Extract the [x, y] coordinate from the center of the cell holding the provided text.  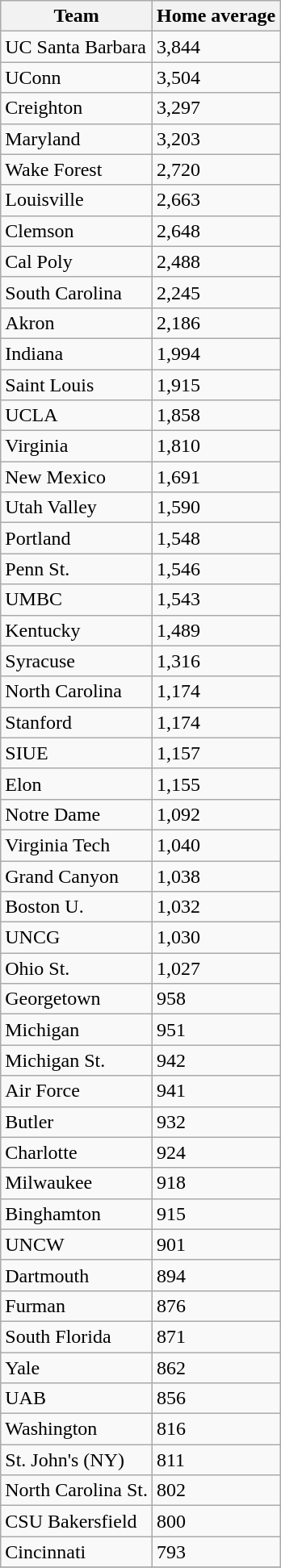
Furman [77, 1306]
1,543 [216, 600]
Louisville [77, 200]
941 [216, 1091]
2,648 [216, 231]
North Carolina [77, 692]
958 [216, 999]
951 [216, 1030]
Virginia [77, 446]
Team [77, 16]
UAB [77, 1399]
3,203 [216, 139]
862 [216, 1368]
Georgetown [77, 999]
1,316 [216, 661]
South Florida [77, 1336]
1,915 [216, 385]
Michigan [77, 1030]
Charlotte [77, 1152]
2,245 [216, 292]
1,590 [216, 508]
UMBC [77, 600]
2,488 [216, 261]
Yale [77, 1368]
918 [216, 1183]
UCLA [77, 416]
Elon [77, 784]
871 [216, 1336]
UC Santa Barbara [77, 47]
894 [216, 1275]
1,858 [216, 416]
Maryland [77, 139]
3,844 [216, 47]
1,040 [216, 845]
Saint Louis [77, 385]
793 [216, 1552]
Notre Dame [77, 814]
915 [216, 1214]
811 [216, 1460]
1,810 [216, 446]
Dartmouth [77, 1275]
Syracuse [77, 661]
2,186 [216, 323]
942 [216, 1060]
Home average [216, 16]
3,297 [216, 108]
1,994 [216, 353]
1,691 [216, 477]
Kentucky [77, 630]
1,489 [216, 630]
Washington [77, 1429]
Creighton [77, 108]
1,155 [216, 784]
816 [216, 1429]
Air Force [77, 1091]
800 [216, 1521]
856 [216, 1399]
Stanford [77, 722]
1,030 [216, 938]
901 [216, 1244]
South Carolina [77, 292]
UNCG [77, 938]
St. John's (NY) [77, 1460]
Cal Poly [77, 261]
Utah Valley [77, 508]
CSU Bakersfield [77, 1521]
1,027 [216, 968]
1,546 [216, 569]
924 [216, 1152]
Boston U. [77, 907]
Penn St. [77, 569]
876 [216, 1306]
SIUE [77, 753]
Akron [77, 323]
1,548 [216, 538]
UConn [77, 77]
Milwaukee [77, 1183]
Michigan St. [77, 1060]
1,157 [216, 753]
North Carolina St. [77, 1491]
2,663 [216, 200]
Cincinnati [77, 1552]
Clemson [77, 231]
Virginia Tech [77, 845]
1,038 [216, 876]
Portland [77, 538]
802 [216, 1491]
Indiana [77, 353]
Ohio St. [77, 968]
2,720 [216, 169]
932 [216, 1122]
Grand Canyon [77, 876]
Wake Forest [77, 169]
UNCW [77, 1244]
New Mexico [77, 477]
Butler [77, 1122]
1,032 [216, 907]
Binghamton [77, 1214]
1,092 [216, 814]
3,504 [216, 77]
